Identify which cell holds the provided text, then report its [x, y] central coordinate. 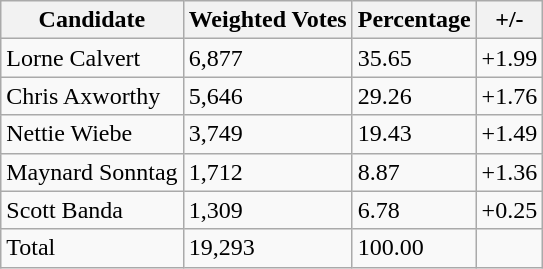
1,309 [268, 210]
Scott Banda [92, 210]
+1.36 [510, 172]
5,646 [268, 96]
+1.76 [510, 96]
Total [92, 248]
Candidate [92, 20]
6,877 [268, 58]
8.87 [414, 172]
+0.25 [510, 210]
Maynard Sonntag [92, 172]
Lorne Calvert [92, 58]
6.78 [414, 210]
100.00 [414, 248]
+/- [510, 20]
29.26 [414, 96]
+1.49 [510, 134]
19.43 [414, 134]
+1.99 [510, 58]
1,712 [268, 172]
Chris Axworthy [92, 96]
Nettie Wiebe [92, 134]
Weighted Votes [268, 20]
3,749 [268, 134]
Percentage [414, 20]
19,293 [268, 248]
35.65 [414, 58]
